Search for the cell housing the specified text and yield its [X, Y] center coordinate. 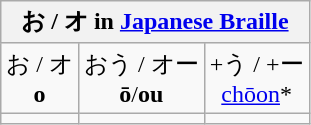
+う / +ー chōon* [256, 78]
お / オ in Japanese Braille [155, 22]
おう / オー ō/ou [141, 78]
お / オ o [40, 78]
